Provide the [X, Y] coordinate of the cell's center where the given text is located.  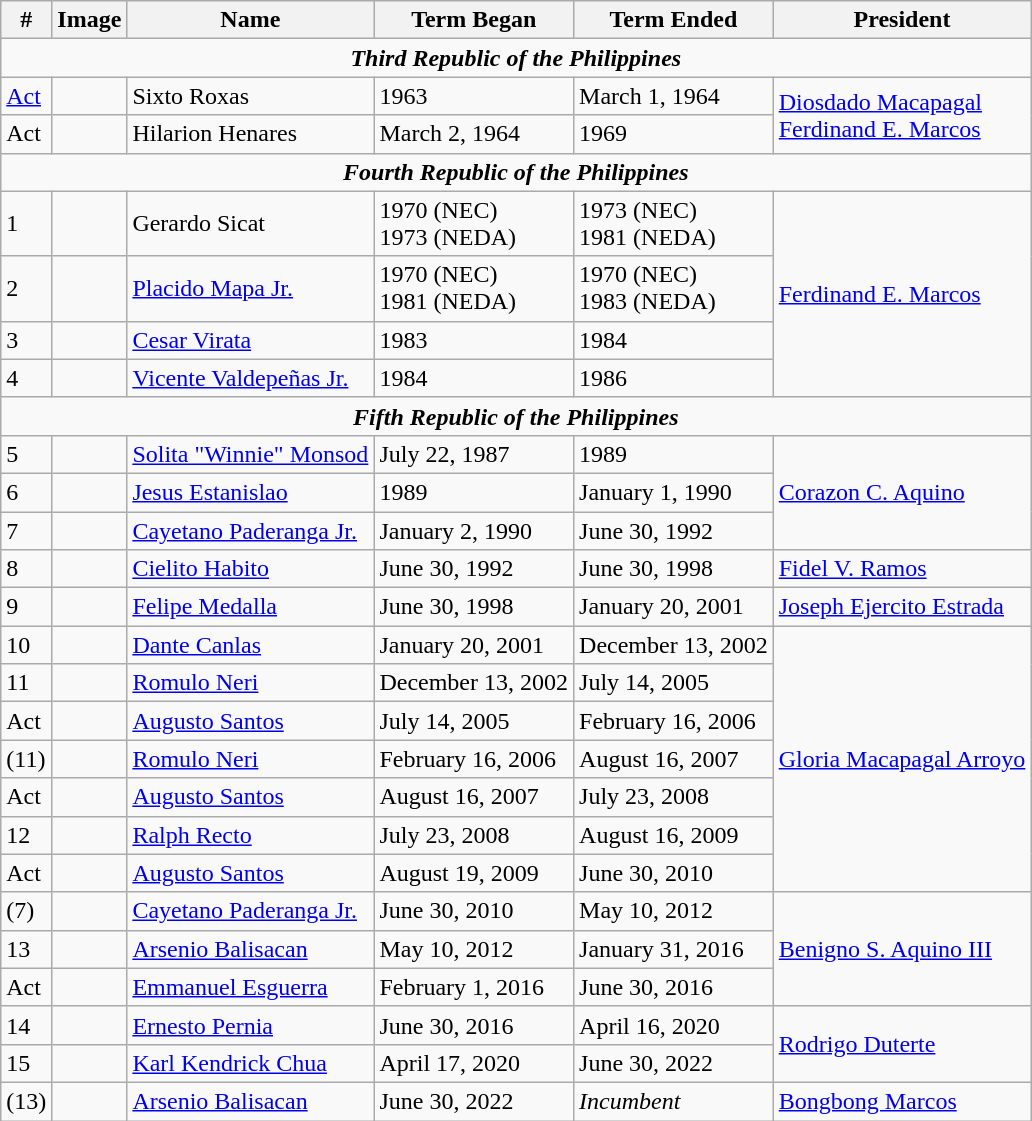
3 [26, 340]
(13) [26, 1101]
Cesar Virata [250, 340]
August 16, 2009 [674, 835]
President [902, 20]
1983 [474, 340]
1986 [674, 378]
January 2, 1990 [474, 531]
Sixto Roxas [250, 96]
8 [26, 569]
April 16, 2020 [674, 1025]
Karl Kendrick Chua [250, 1063]
1969 [674, 134]
Felipe Medalla [250, 607]
Ferdinand E. Marcos [902, 294]
1963 [474, 96]
Fidel V. Ramos [902, 569]
Ernesto Pernia [250, 1025]
4 [26, 378]
Jesus Estanislao [250, 492]
# [26, 20]
Fifth Republic of the Philippines [516, 416]
(7) [26, 911]
Hilarion Henares [250, 134]
Term Began [474, 20]
Emmanuel Esguerra [250, 987]
Fourth Republic of the Philippines [516, 172]
12 [26, 835]
15 [26, 1063]
Corazon C. Aquino [902, 492]
11 [26, 683]
6 [26, 492]
February 1, 2016 [474, 987]
Cielito Habito [250, 569]
Bongbong Marcos [902, 1101]
Placido Mapa Jr. [250, 288]
7 [26, 531]
13 [26, 949]
January 31, 2016 [674, 949]
Benigno S. Aquino III [902, 949]
Ralph Recto [250, 835]
1973 (NEC)1981 (NEDA) [674, 224]
Solita "Winnie" Monsod [250, 454]
1 [26, 224]
Diosdado Macapagal Ferdinand E. Marcos [902, 115]
Name [250, 20]
Gerardo Sicat [250, 224]
January 1, 1990 [674, 492]
August 19, 2009 [474, 873]
July 22, 1987 [474, 454]
2 [26, 288]
(11) [26, 759]
14 [26, 1025]
Term Ended [674, 20]
1970 (NEC)1981 (NEDA) [474, 288]
Joseph Ejercito Estrada [902, 607]
10 [26, 645]
Gloria Macapagal Arroyo [902, 759]
9 [26, 607]
Image [90, 20]
March 1, 1964 [674, 96]
Third Republic of the Philippines [516, 58]
Incumbent [674, 1101]
April 17, 2020 [474, 1063]
March 2, 1964 [474, 134]
1970 (NEC)1973 (NEDA) [474, 224]
1970 (NEC)1983 (NEDA) [674, 288]
Vicente Valdepeñas Jr. [250, 378]
5 [26, 454]
Dante Canlas [250, 645]
Rodrigo Duterte [902, 1044]
